Identify which cell holds the provided text, then report its (X, Y) central coordinate. 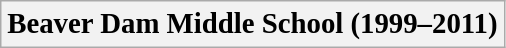
Beaver Dam Middle School (1999–2011) (252, 24)
